Extract the [X, Y] coordinate from the center of the cell holding the provided text.  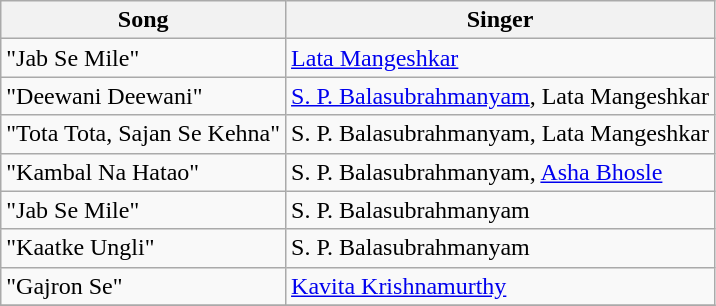
"Tota Tota, Sajan Se Kehna" [144, 134]
Lata Mangeshkar [500, 58]
"Kaatke Ungli" [144, 248]
Kavita Krishnamurthy [500, 286]
"Kambal Na Hatao" [144, 172]
"Gajron Se" [144, 286]
"Deewani Deewani" [144, 96]
Song [144, 20]
Singer [500, 20]
S. P. Balasubrahmanyam, Asha Bhosle [500, 172]
